Capture the cell that displays the provided text and extract its [x, y] central coordinate. 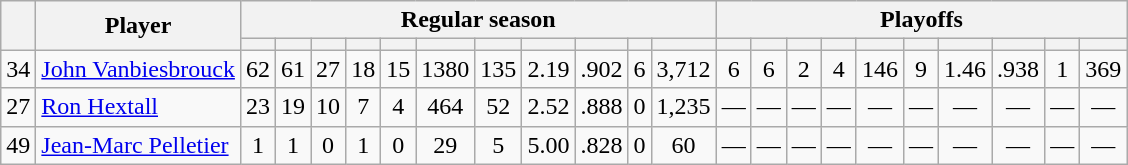
.938 [1018, 69]
9 [920, 69]
135 [498, 69]
3,712 [684, 69]
23 [258, 107]
1.46 [964, 69]
Player [138, 26]
7 [364, 107]
2 [804, 69]
Regular season [478, 20]
2.52 [548, 107]
60 [684, 145]
John Vanbiesbrouck [138, 69]
62 [258, 69]
19 [292, 107]
52 [498, 107]
Ron Hextall [138, 107]
.828 [602, 145]
.888 [602, 107]
34 [18, 69]
15 [398, 69]
464 [446, 107]
146 [880, 69]
5 [498, 145]
49 [18, 145]
1,235 [684, 107]
29 [446, 145]
5.00 [548, 145]
Playoffs [922, 20]
10 [328, 107]
369 [1104, 69]
1380 [446, 69]
61 [292, 69]
Jean-Marc Pelletier [138, 145]
.902 [602, 69]
2.19 [548, 69]
18 [364, 69]
